Search for the cell housing the specified text and yield its [X, Y] center coordinate. 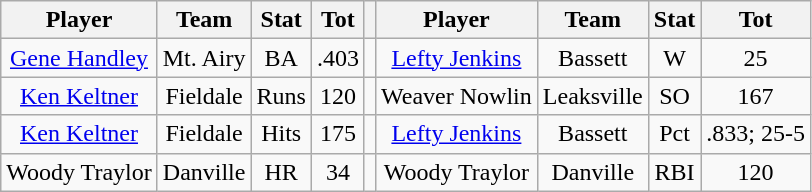
167 [756, 96]
.403 [338, 58]
BA [281, 58]
34 [338, 172]
Leaksville [592, 96]
175 [338, 134]
Mt. Airy [204, 58]
Pct [674, 134]
Gene Handley [79, 58]
Runs [281, 96]
W [674, 58]
RBI [674, 172]
Hits [281, 134]
Weaver Nowlin [457, 96]
HR [281, 172]
.833; 25-5 [756, 134]
SO [674, 96]
25 [756, 58]
